Pinpoint the cell where the given text exists, returning its [X, Y] midpoint coordinate. 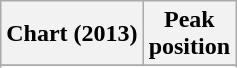
Chart (2013) [72, 34]
Peak position [189, 34]
